Detect which cell encompasses the target text, then output its [X, Y] center coordinate. 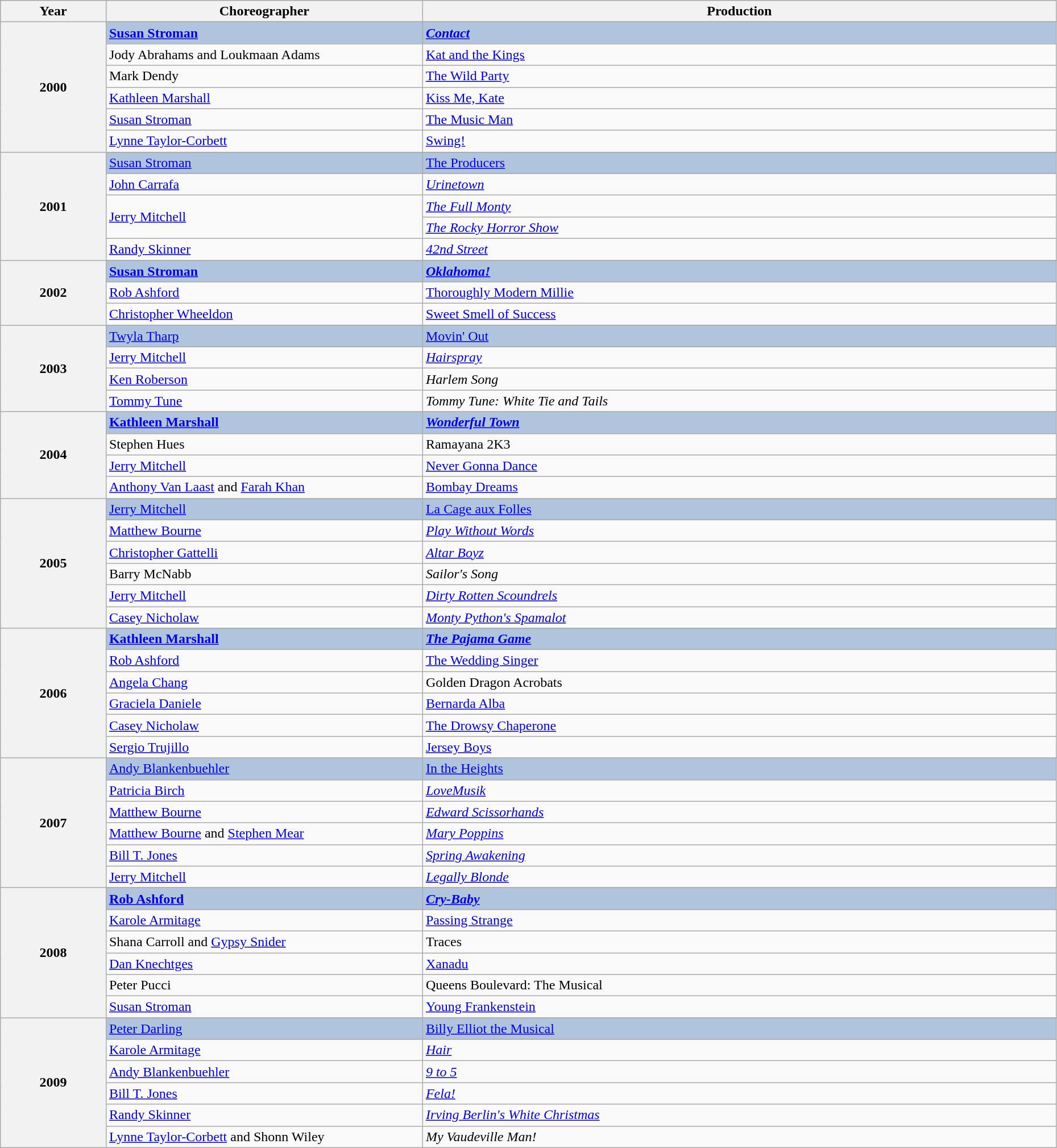
Barry McNabb [264, 574]
Christopher Gattelli [264, 552]
Anthony Van Laast and Farah Khan [264, 487]
Peter Pucci [264, 985]
Edward Scissorhands [739, 812]
Mark Dendy [264, 76]
My Vaudeville Man! [739, 1137]
Bernarda Alba [739, 704]
Altar Boyz [739, 552]
Twyla Tharp [264, 336]
Spring Awakening [739, 855]
Thoroughly Modern Millie [739, 293]
The Wedding Singer [739, 661]
Xanadu [739, 964]
Peter Darling [264, 1029]
2009 [53, 1083]
The Producers [739, 163]
Lynne Taylor-Corbett and Shonn Wiley [264, 1137]
42nd Street [739, 249]
Patricia Birch [264, 790]
2002 [53, 293]
Monty Python's Spamalot [739, 617]
Movin' Out [739, 336]
Cry-Baby [739, 898]
2001 [53, 206]
John Carrafa [264, 184]
2003 [53, 368]
The Rocky Horror Show [739, 227]
Play Without Words [739, 531]
Lynne Taylor-Corbett [264, 141]
Jersey Boys [739, 747]
The Full Monty [739, 206]
Sweet Smell of Success [739, 314]
Queens Boulevard: The Musical [739, 985]
Oklahoma! [739, 271]
Passing Strange [739, 920]
LoveMusik [739, 790]
Christopher Wheeldon [264, 314]
Kat and the Kings [739, 55]
Sergio Trujillo [264, 747]
Ramayana 2K3 [739, 444]
Angela Chang [264, 682]
In the Heights [739, 769]
Tommy Tune: White Tie and Tails [739, 401]
2008 [53, 952]
The Drowsy Chaperone [739, 726]
Year [53, 11]
Bombay Dreams [739, 487]
Ken Roberson [264, 379]
Tommy Tune [264, 401]
2007 [53, 823]
Urinetown [739, 184]
La Cage aux Folles [739, 509]
Hairspray [739, 358]
The Wild Party [739, 76]
2006 [53, 693]
Dirty Rotten Scoundrels [739, 595]
Stephen Hues [264, 444]
Mary Poppins [739, 834]
Contact [739, 33]
Sailor's Song [739, 574]
9 to 5 [739, 1072]
Irving Berlin's White Christmas [739, 1115]
Dan Knechtges [264, 964]
Golden Dragon Acrobats [739, 682]
Kiss Me, Kate [739, 98]
Swing! [739, 141]
Traces [739, 942]
The Pajama Game [739, 639]
Billy Elliot the Musical [739, 1029]
Production [739, 11]
Hair [739, 1050]
Harlem Song [739, 379]
Jody Abrahams and Loukmaan Adams [264, 55]
Graciela Daniele [264, 704]
Matthew Bourne and Stephen Mear [264, 834]
Shana Carroll and Gypsy Snider [264, 942]
Legally Blonde [739, 877]
Young Frankenstein [739, 1007]
Never Gonna Dance [739, 466]
2004 [53, 455]
Wonderful Town [739, 422]
2000 [53, 87]
Choreographer [264, 11]
The Music Man [739, 119]
Fela! [739, 1093]
2005 [53, 563]
